Search for the cell housing the specified text and yield its (x, y) center coordinate. 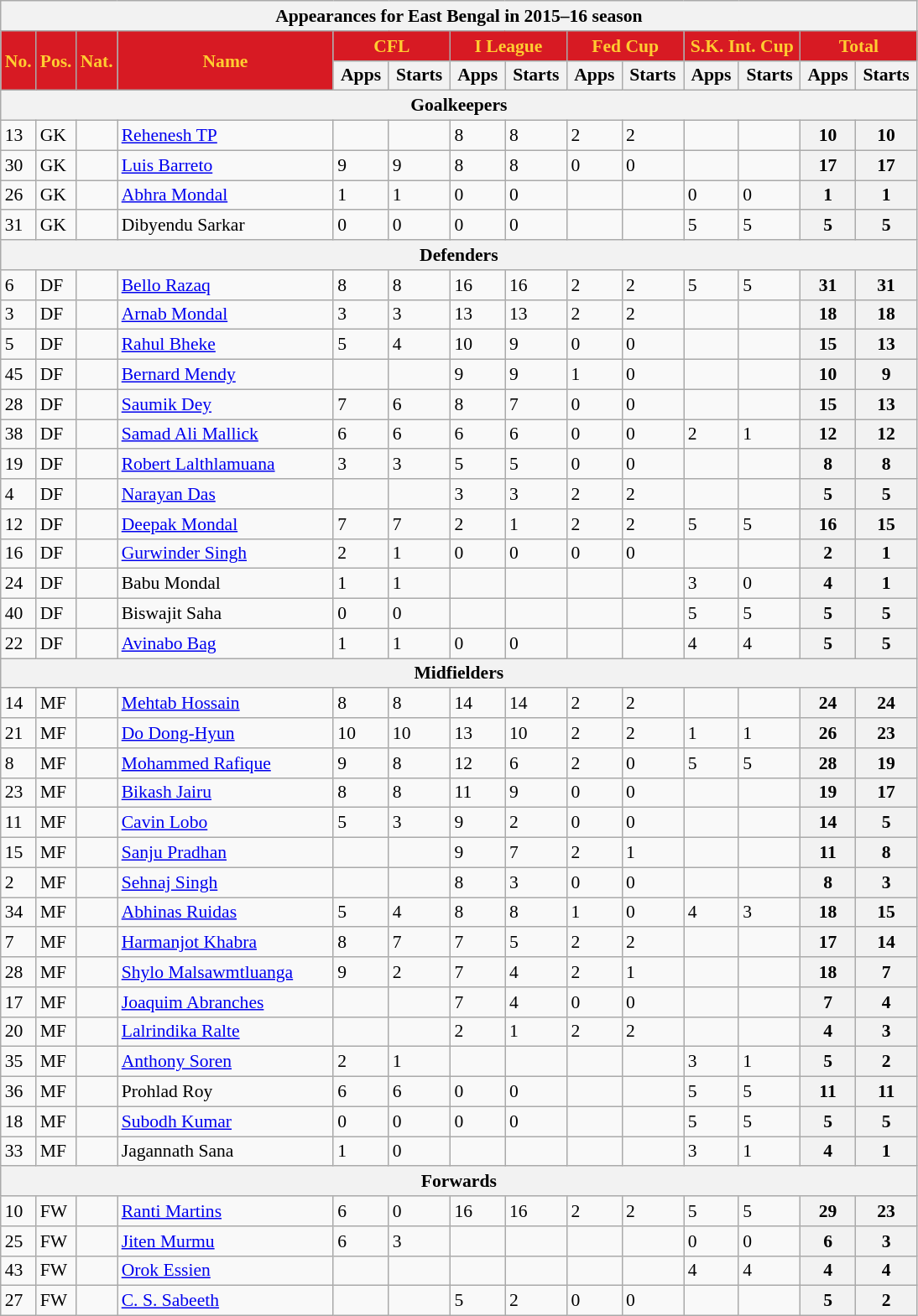
Appearances for East Bengal in 2015–16 season (459, 16)
45 (18, 375)
Jiten Murmu (226, 1241)
Midfielders (459, 674)
Subodh Kumar (226, 1121)
27 (18, 1301)
30 (18, 165)
29 (828, 1211)
Sanju Pradhan (226, 853)
Defenders (459, 255)
S.K. Int. Cup (742, 46)
Harmanjot Khabra (226, 943)
Cavin Lobo (226, 823)
Abhra Mondal (226, 195)
Samad Ali Mallick (226, 434)
25 (18, 1241)
Lalrindika Ralte (226, 1032)
Rahul Bheke (226, 345)
Dibyendu Sarkar (226, 226)
38 (18, 434)
Abhinas Ruidas (226, 913)
Forwards (459, 1182)
Luis Barreto (226, 165)
Orok Essien (226, 1271)
Mohammed Rafique (226, 763)
Fed Cup (626, 46)
Name (226, 60)
Babu Mondal (226, 584)
Rehenesh TP (226, 136)
35 (18, 1062)
36 (18, 1092)
Jagannath Sana (226, 1152)
33 (18, 1152)
Total (859, 46)
Saumik Dey (226, 404)
Ranti Martins (226, 1211)
Avinabo Bag (226, 643)
Do Dong-Hyun (226, 733)
Robert Lalthlamuana (226, 465)
Joaquim Abranches (226, 1002)
Mehtab Hossain (226, 704)
20 (18, 1032)
22 (18, 643)
I League (509, 46)
Bello Razaq (226, 285)
40 (18, 614)
Bikash Jairu (226, 793)
Anthony Soren (226, 1062)
Pos. (56, 60)
Gurwinder Singh (226, 554)
Sehnaj Singh (226, 882)
Nat. (97, 60)
Goalkeepers (459, 106)
Deepak Mondal (226, 524)
Bernard Mendy (226, 375)
34 (18, 913)
Narayan Das (226, 494)
Biswajit Saha (226, 614)
Arnab Mondal (226, 315)
No. (18, 60)
CFL (391, 46)
Prohlad Roy (226, 1092)
21 (18, 733)
Shylo Malsawmtluanga (226, 972)
43 (18, 1271)
C. S. Sabeeth (226, 1301)
